For the text-containing cell, return its midpoint in (X, Y) coordinate format. 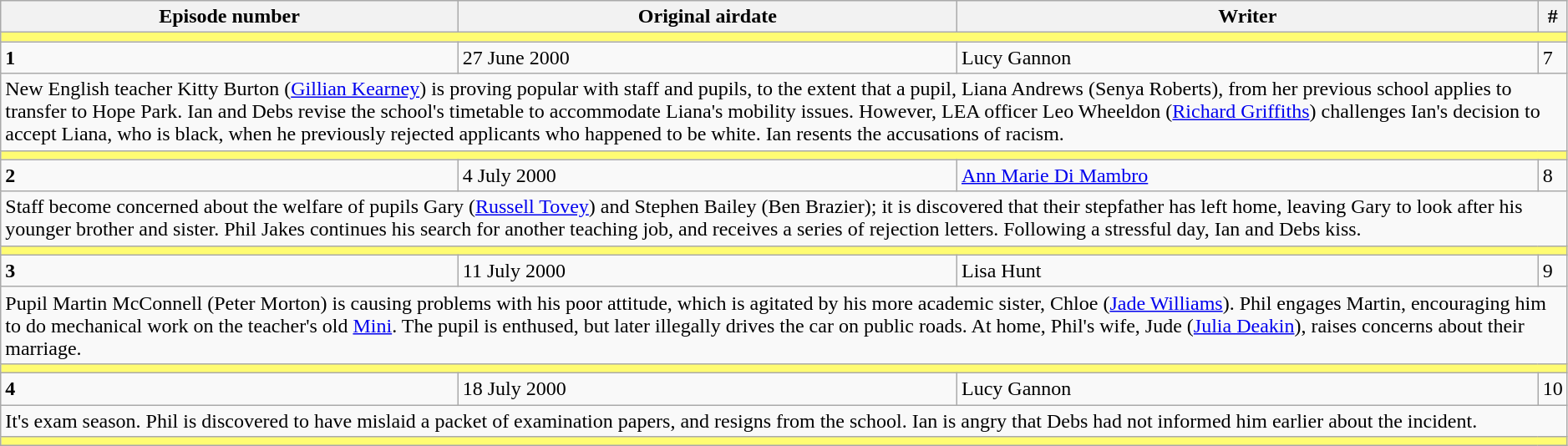
9 (1552, 271)
Ann Marie Di Mambro (1247, 175)
4 July 2000 (707, 175)
Lisa Hunt (1247, 271)
11 July 2000 (707, 271)
8 (1552, 175)
# (1552, 17)
2 (230, 175)
7 (1552, 58)
Writer (1247, 17)
1 (230, 58)
4 (230, 388)
10 (1552, 388)
3 (230, 271)
Original airdate (707, 17)
18 July 2000 (707, 388)
Episode number (230, 17)
27 June 2000 (707, 58)
